Scan for the cell matching the given text and deliver its [X, Y] coordinate at center. 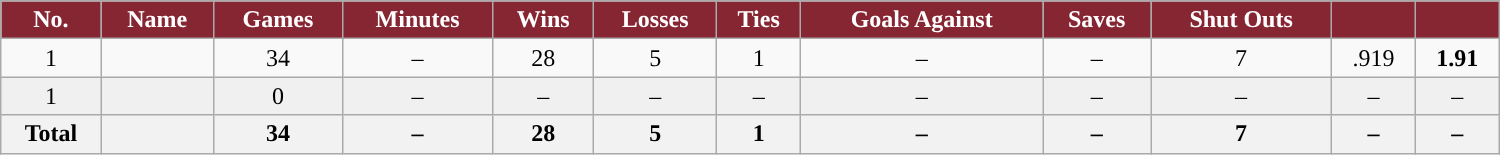
Shut Outs [1242, 20]
1.91 [1457, 58]
Losses [656, 20]
Saves [1097, 20]
0 [278, 96]
Total [51, 134]
Name [157, 20]
Minutes [417, 20]
No. [51, 20]
Ties [759, 20]
Goals Against [922, 20]
Games [278, 20]
Wins [544, 20]
.919 [1373, 58]
